Return (X, Y) of the center of cell containing provided text 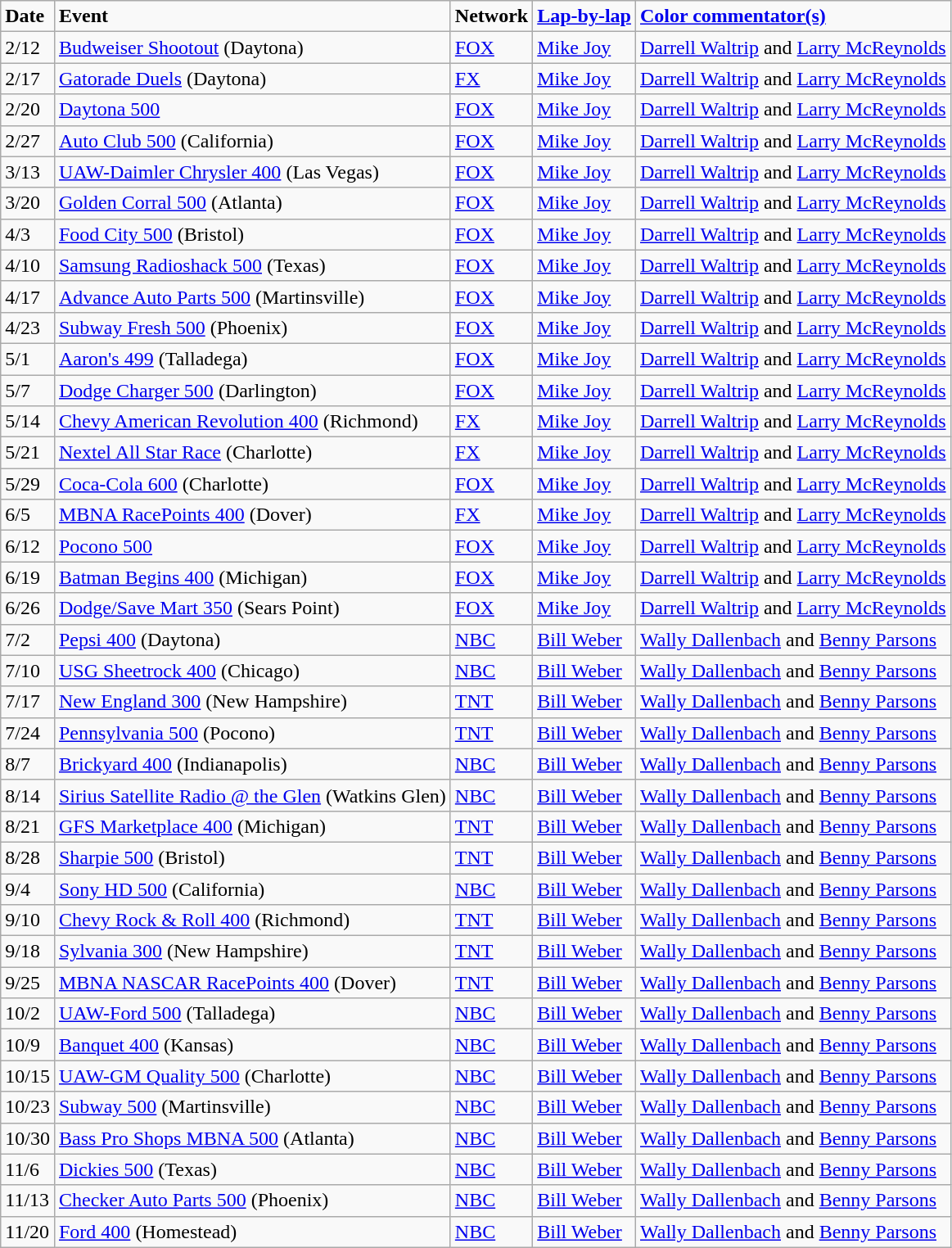
Budweiser Shootout (Daytona) (252, 47)
Banquet 400 (Kansas) (252, 1045)
10/30 (28, 1138)
2/20 (28, 110)
7/10 (28, 671)
USG Sheetrock 400 (Chicago) (252, 671)
Coca-Cola 600 (Charlotte) (252, 484)
5/29 (28, 484)
New England 300 (New Hampshire) (252, 702)
7/24 (28, 733)
6/5 (28, 515)
Bass Pro Shops MBNA 500 (Atlanta) (252, 1138)
9/18 (28, 952)
4/23 (28, 328)
GFS Marketplace 400 (Michigan) (252, 826)
7/17 (28, 702)
Sony HD 500 (California) (252, 889)
3/13 (28, 172)
Pepsi 400 (Daytona) (252, 640)
10/2 (28, 1014)
Sylvania 300 (New Hampshire) (252, 952)
Network (491, 16)
Dodge/Save Mart 350 (Sears Point) (252, 608)
Auto Club 500 (California) (252, 141)
7/2 (28, 640)
Sirius Satellite Radio @ the Glen (Watkins Glen) (252, 795)
11/13 (28, 1201)
UAW-Daimler Chrysler 400 (Las Vegas) (252, 172)
Daytona 500 (252, 110)
4/3 (28, 234)
Samsung Radioshack 500 (Texas) (252, 265)
UAW-Ford 500 (Talladega) (252, 1014)
3/20 (28, 203)
9/25 (28, 983)
2/12 (28, 47)
10/9 (28, 1045)
Lap-by-lap (584, 16)
5/1 (28, 359)
MBNA NASCAR RacePoints 400 (Dover) (252, 983)
6/26 (28, 608)
Pennsylvania 500 (Pocono) (252, 733)
9/4 (28, 889)
10/23 (28, 1107)
8/21 (28, 826)
10/15 (28, 1076)
Sharpie 500 (Bristol) (252, 857)
Ford 400 (Homestead) (252, 1232)
8/7 (28, 764)
Event (252, 16)
Color commentator(s) (792, 16)
11/6 (28, 1169)
Chevy Rock & Roll 400 (Richmond) (252, 920)
Batman Begins 400 (Michigan) (252, 577)
Food City 500 (Bristol) (252, 234)
11/20 (28, 1232)
Gatorade Duels (Daytona) (252, 79)
9/10 (28, 920)
Golden Corral 500 (Atlanta) (252, 203)
Nextel All Star Race (Charlotte) (252, 453)
4/10 (28, 265)
Dickies 500 (Texas) (252, 1169)
6/12 (28, 546)
8/28 (28, 857)
UAW-GM Quality 500 (Charlotte) (252, 1076)
8/14 (28, 795)
Subway 500 (Martinsville) (252, 1107)
2/17 (28, 79)
2/27 (28, 141)
6/19 (28, 577)
5/21 (28, 453)
Checker Auto Parts 500 (Phoenix) (252, 1201)
5/14 (28, 422)
Brickyard 400 (Indianapolis) (252, 764)
MBNA RacePoints 400 (Dover) (252, 515)
Pocono 500 (252, 546)
Dodge Charger 500 (Darlington) (252, 391)
5/7 (28, 391)
4/17 (28, 296)
Date (28, 16)
Aaron's 499 (Talladega) (252, 359)
Subway Fresh 500 (Phoenix) (252, 328)
Advance Auto Parts 500 (Martinsville) (252, 296)
Chevy American Revolution 400 (Richmond) (252, 422)
